Identify which cell holds the provided text, then report its (X, Y) central coordinate. 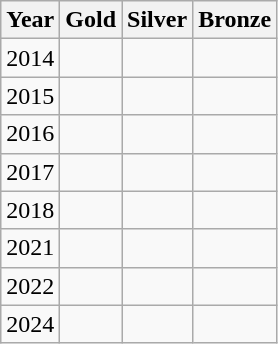
2021 (30, 248)
2014 (30, 58)
2016 (30, 134)
Silver (158, 20)
Bronze (235, 20)
2022 (30, 286)
2018 (30, 210)
2017 (30, 172)
2015 (30, 96)
Gold (91, 20)
Year (30, 20)
2024 (30, 324)
